Extract the [X, Y] coordinate from the center of the cell holding the provided text.  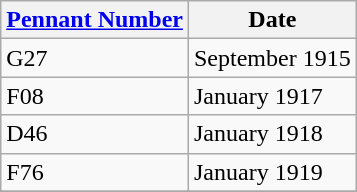
January 1917 [272, 96]
Date [272, 20]
F08 [95, 96]
F76 [95, 172]
January 1918 [272, 134]
Pennant Number [95, 20]
January 1919 [272, 172]
September 1915 [272, 58]
G27 [95, 58]
D46 [95, 134]
